Scan for the cell matching the given text and deliver its (x, y) coordinate at center. 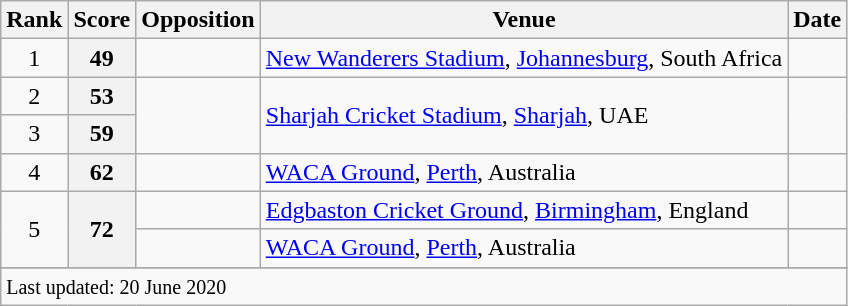
Score (102, 20)
5 (34, 229)
2 (34, 96)
New Wanderers Stadium, Johannesburg, South Africa (524, 58)
Venue (524, 20)
49 (102, 58)
53 (102, 96)
62 (102, 172)
Opposition (198, 20)
Last updated: 20 June 2020 (424, 286)
1 (34, 58)
Sharjah Cricket Stadium, Sharjah, UAE (524, 115)
72 (102, 229)
59 (102, 134)
3 (34, 134)
4 (34, 172)
Edgbaston Cricket Ground, Birmingham, England (524, 210)
Date (818, 20)
Rank (34, 20)
